Scan for the cell matching the given text and deliver its [x, y] coordinate at center. 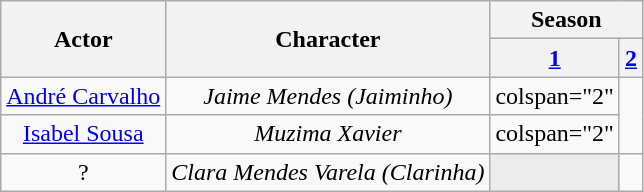
Muzima Xavier [328, 134]
Isabel Sousa [84, 134]
Character [328, 39]
André Carvalho [84, 96]
Season [566, 20]
Actor [84, 39]
2 [630, 58]
? [84, 172]
1 [555, 58]
Jaime Mendes (Jaiminho) [328, 96]
Clara Mendes Varela (Clarinha) [328, 172]
